Search for the cell housing the specified text and yield its (x, y) center coordinate. 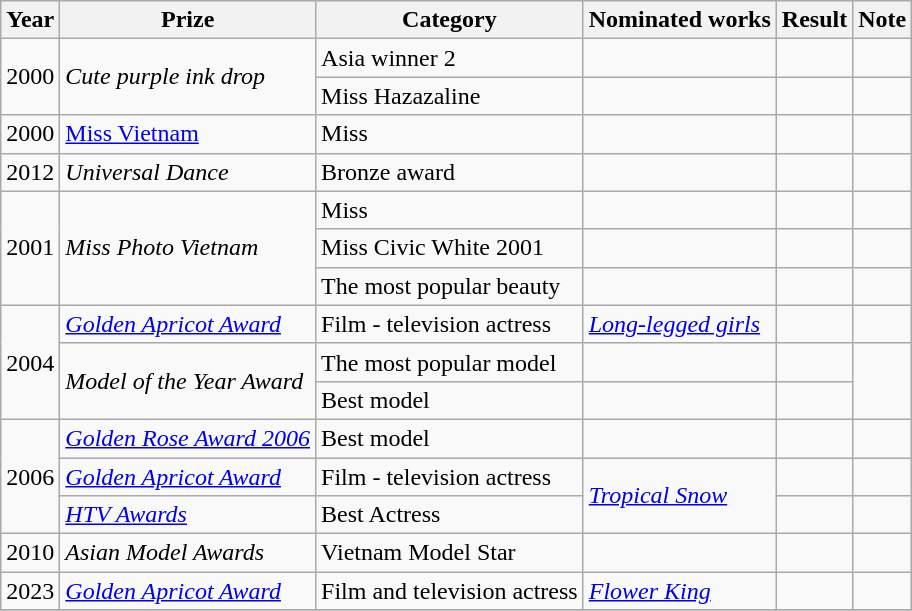
Flower King (680, 591)
2010 (30, 553)
Miss Vietnam (188, 134)
2004 (30, 362)
Miss Photo Vietnam (188, 248)
Film and television actress (450, 591)
Model of the Year Award (188, 381)
HTV Awards (188, 515)
The most popular beauty (450, 286)
Year (30, 20)
Vietnam Model Star (450, 553)
The most popular model (450, 362)
Nominated works (680, 20)
Miss Civic White 2001 (450, 248)
Category (450, 20)
2012 (30, 172)
Bronze award (450, 172)
Result (814, 20)
2001 (30, 248)
Miss Hazazaline (450, 96)
Golden Rose Award 2006 (188, 438)
Asia winner 2 (450, 58)
Best Actress (450, 515)
Prize (188, 20)
2006 (30, 476)
Asian Model Awards (188, 553)
Note (882, 20)
Long-legged girls (680, 324)
Universal Dance (188, 172)
Cute purple ink drop (188, 77)
2023 (30, 591)
Tropical Snow (680, 496)
